Return the (x, y) coordinate for the center point of the cell that contains the specified text.  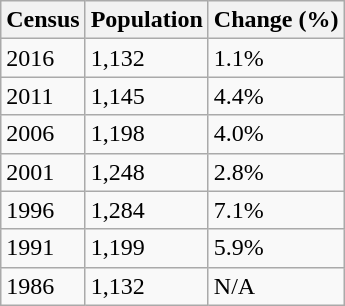
1,248 (146, 172)
4.0% (276, 134)
2001 (43, 172)
1996 (43, 210)
1,284 (146, 210)
5.9% (276, 248)
1.1% (276, 58)
1,199 (146, 248)
Change (%) (276, 20)
Population (146, 20)
2006 (43, 134)
2016 (43, 58)
1991 (43, 248)
2.8% (276, 172)
1986 (43, 286)
7.1% (276, 210)
1,198 (146, 134)
4.4% (276, 96)
N/A (276, 286)
1,145 (146, 96)
2011 (43, 96)
Census (43, 20)
